For the text-containing cell, return its midpoint in (X, Y) coordinate format. 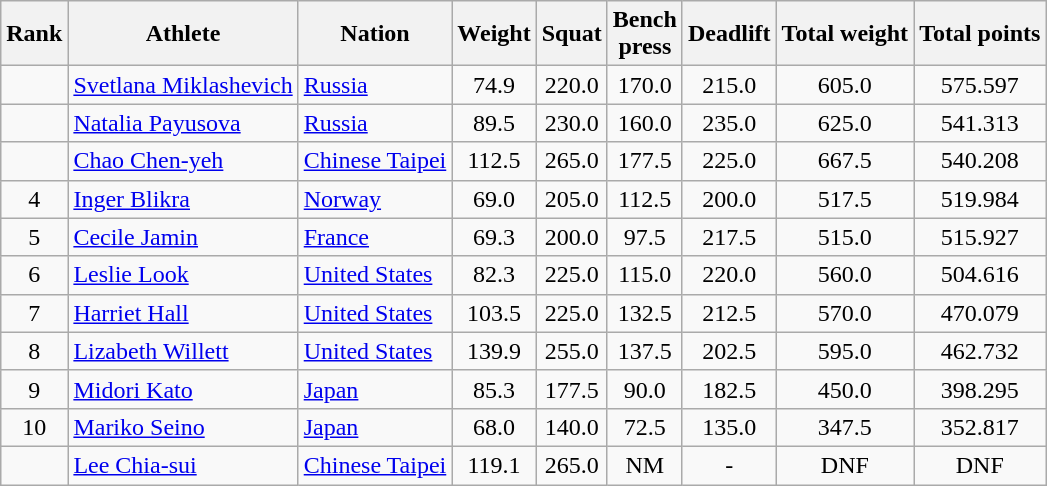
202.5 (729, 351)
90.0 (644, 389)
667.5 (845, 161)
Leslie Look (183, 275)
Squat (572, 34)
230.0 (572, 123)
470.079 (980, 313)
625.0 (845, 123)
560.0 (845, 275)
515.927 (980, 237)
462.732 (980, 351)
515.0 (845, 237)
8 (34, 351)
France (375, 237)
69.0 (494, 199)
Harriet Hall (183, 313)
115.0 (644, 275)
72.5 (644, 427)
217.5 (729, 237)
Nation (375, 34)
NM (644, 465)
170.0 (644, 85)
347.5 (845, 427)
Cecile Jamin (183, 237)
135.0 (729, 427)
9 (34, 389)
504.616 (980, 275)
Lizabeth Willett (183, 351)
215.0 (729, 85)
Deadlift (729, 34)
541.313 (980, 123)
398.295 (980, 389)
517.5 (845, 199)
7 (34, 313)
140.0 (572, 427)
Total points (980, 34)
Svetlana Miklashevich (183, 85)
4 (34, 199)
69.3 (494, 237)
Chao Chen-yeh (183, 161)
Inger Blikra (183, 199)
10 (34, 427)
97.5 (644, 237)
605.0 (845, 85)
Mariko Seino (183, 427)
- (729, 465)
85.3 (494, 389)
Norway (375, 199)
74.9 (494, 85)
Natalia Payusova (183, 123)
450.0 (845, 389)
137.5 (644, 351)
89.5 (494, 123)
595.0 (845, 351)
575.597 (980, 85)
Rank (34, 34)
119.1 (494, 465)
5 (34, 237)
182.5 (729, 389)
Weight (494, 34)
Benchpress (644, 34)
Total weight (845, 34)
235.0 (729, 123)
Athlete (183, 34)
68.0 (494, 427)
Lee Chia-sui (183, 465)
519.984 (980, 199)
570.0 (845, 313)
6 (34, 275)
160.0 (644, 123)
212.5 (729, 313)
139.9 (494, 351)
255.0 (572, 351)
103.5 (494, 313)
82.3 (494, 275)
352.817 (980, 427)
132.5 (644, 313)
205.0 (572, 199)
Midori Kato (183, 389)
540.208 (980, 161)
